Determine the (x, y) coordinate at the center of the cell enclosing the given text.  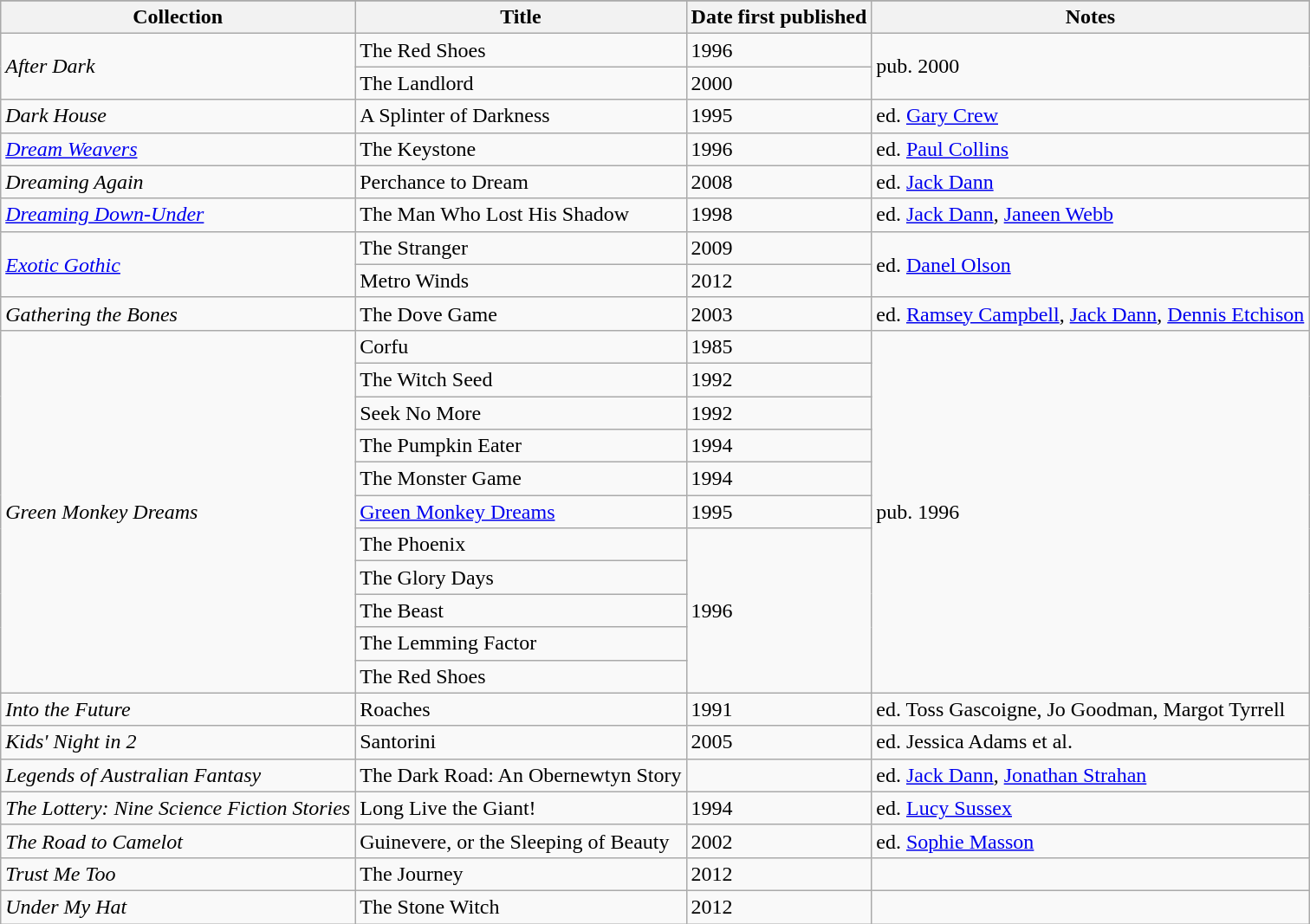
The Glory Days (521, 578)
Guinevere, or the Sleeping of Beauty (521, 841)
The Stone Witch (521, 907)
ed. Lucy Sussex (1090, 808)
Perchance to Dream (521, 182)
The Dark Road: An Obernewtyn Story (521, 775)
The Stranger (521, 248)
ed. Paul Collins (1090, 149)
1998 (779, 215)
Into the Future (178, 709)
2008 (779, 182)
Trust Me Too (178, 874)
Santorini (521, 742)
Dream Weavers (178, 149)
ed. Toss Gascoigne, Jo Goodman, Margot Tyrrell (1090, 709)
The Beast (521, 611)
Collection (178, 17)
Exotic Gothic (178, 264)
The Man Who Lost His Shadow (521, 215)
ed. Ramsey Campbell, Jack Dann, Dennis Etchison (1090, 313)
ed. Jack Dann, Jonathan Strahan (1090, 775)
The Pumpkin Eater (521, 446)
Dark House (178, 116)
pub. 2000 (1090, 67)
Long Live the Giant! (521, 808)
Legends of Australian Fantasy (178, 775)
A Splinter of Darkness (521, 116)
Dreaming Again (178, 182)
2002 (779, 841)
The Lemming Factor (521, 643)
2005 (779, 742)
2000 (779, 83)
The Keystone (521, 149)
Metro Winds (521, 281)
1985 (779, 346)
2003 (779, 313)
The Road to Camelot (178, 841)
The Phoenix (521, 545)
The Lottery: Nine Science Fiction Stories (178, 808)
pub. 1996 (1090, 511)
2009 (779, 248)
Kids' Night in 2 (178, 742)
Roaches (521, 709)
Dreaming Down-Under (178, 215)
ed. Danel Olson (1090, 264)
ed. Jack Dann, Janeen Webb (1090, 215)
1991 (779, 709)
After Dark (178, 67)
The Landlord (521, 83)
The Monster Game (521, 479)
ed. Sophie Masson (1090, 841)
Notes (1090, 17)
Gathering the Bones (178, 313)
ed. Jessica Adams et al. (1090, 742)
Title (521, 17)
ed. Gary Crew (1090, 116)
ed. Jack Dann (1090, 182)
The Dove Game (521, 313)
Corfu (521, 346)
Seek No More (521, 413)
Date first published (779, 17)
The Journey (521, 874)
Under My Hat (178, 907)
The Witch Seed (521, 379)
